Capture the cell that displays the provided text and extract its [x, y] central coordinate. 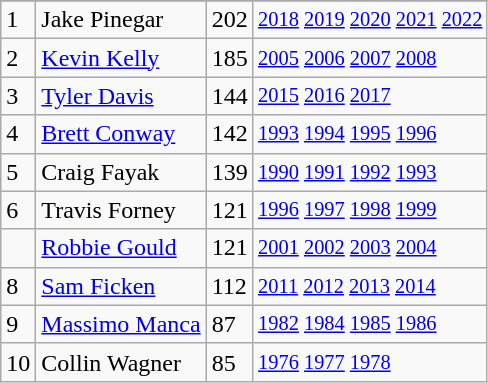
2015 2016 2017 [370, 96]
1993 1994 1995 1996 [370, 134]
Robbie Gould [121, 248]
2011 2012 2013 2014 [370, 286]
4 [18, 134]
202 [230, 20]
2 [18, 58]
1 [18, 20]
1996 1997 1998 1999 [370, 210]
1982 1984 1985 1986 [370, 324]
Craig Fayak [121, 172]
142 [230, 134]
1976 1977 1978 [370, 362]
5 [18, 172]
2018 2019 2020 2021 2022 [370, 20]
Sam Ficken [121, 286]
8 [18, 286]
Brett Conway [121, 134]
2005 2006 2007 2008 [370, 58]
112 [230, 286]
Jake Pinegar [121, 20]
87 [230, 324]
Travis Forney [121, 210]
6 [18, 210]
3 [18, 96]
2001 2002 2003 2004 [370, 248]
Kevin Kelly [121, 58]
144 [230, 96]
Collin Wagner [121, 362]
1990 1991 1992 1993 [370, 172]
139 [230, 172]
9 [18, 324]
Massimo Manca [121, 324]
Tyler Davis [121, 96]
185 [230, 58]
85 [230, 362]
10 [18, 362]
